Identify which cell holds the provided text, then report its [x, y] central coordinate. 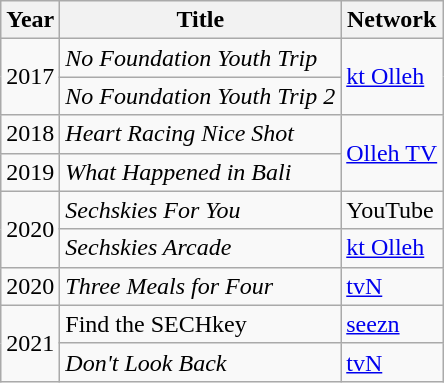
2019 [30, 172]
YouTube [392, 210]
Title [200, 20]
Year [30, 20]
Sechskies Arcade [200, 248]
No Foundation Youth Trip 2 [200, 96]
2021 [30, 343]
2018 [30, 134]
Find the SECHkey [200, 324]
2017 [30, 77]
Heart Racing Nice Shot [200, 134]
Network [392, 20]
Olleh TV [392, 153]
Don't Look Back [200, 362]
seezn [392, 324]
What Happened in Bali [200, 172]
Sechskies For You [200, 210]
Three Meals for Four [200, 286]
No Foundation Youth Trip [200, 58]
